From the cell containing the given text, extract its center point as (X, Y) coordinate. 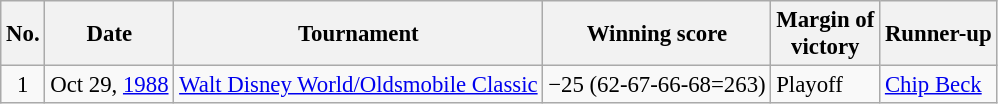
Walt Disney World/Oldsmobile Classic (358, 85)
Tournament (358, 34)
Oct 29, 1988 (110, 85)
Margin ofvictory (826, 34)
1 (23, 85)
Playoff (826, 85)
Winning score (657, 34)
No. (23, 34)
Chip Beck (938, 85)
−25 (62-67-66-68=263) (657, 85)
Runner-up (938, 34)
Date (110, 34)
